Output the (x, y) coordinate of the center of the cell containing the given text.  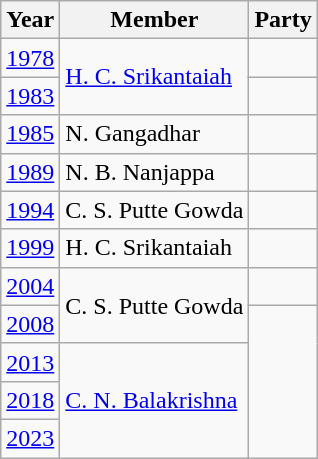
2013 (30, 362)
Member (154, 20)
2008 (30, 324)
N. B. Nanjappa (154, 172)
1999 (30, 248)
N. Gangadhar (154, 134)
2023 (30, 438)
Party (283, 20)
C. N. Balakrishna (154, 400)
1983 (30, 96)
1994 (30, 210)
2018 (30, 400)
1978 (30, 58)
Year (30, 20)
1985 (30, 134)
1989 (30, 172)
2004 (30, 286)
